For the text-containing cell, return its midpoint in [x, y] coordinate format. 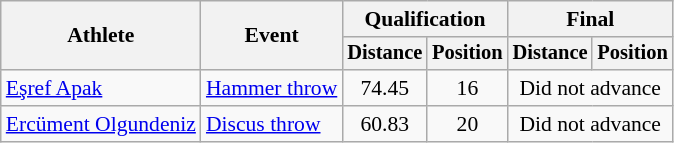
Qualification [424, 19]
74.45 [384, 88]
Ercüment Olgundeniz [101, 124]
16 [467, 88]
Athlete [101, 36]
Eşref Apak [101, 88]
20 [467, 124]
Discus throw [272, 124]
Event [272, 36]
Final [590, 19]
60.83 [384, 124]
Hammer throw [272, 88]
